Detect which cell encompasses the target text, then output its [x, y] center coordinate. 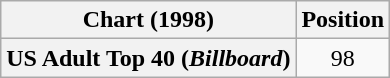
98 [343, 58]
Position [343, 20]
US Adult Top 40 (Billboard) [148, 58]
Chart (1998) [148, 20]
